Return [x, y] of the center of cell containing provided text 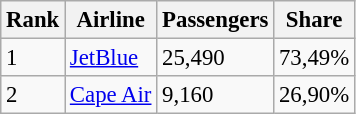
26,90% [314, 95]
JetBlue [111, 58]
25,490 [216, 58]
Airline [111, 20]
1 [33, 58]
Passengers [216, 20]
Share [314, 20]
Cape Air [111, 95]
73,49% [314, 58]
9,160 [216, 95]
Rank [33, 20]
2 [33, 95]
